Extract the [x, y] coordinate from the center of the cell holding the provided text.  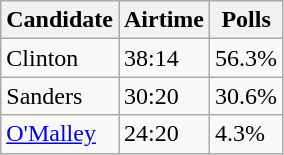
4.3% [246, 134]
38:14 [164, 58]
Airtime [164, 20]
56.3% [246, 58]
O'Malley [60, 134]
Polls [246, 20]
Clinton [60, 58]
30.6% [246, 96]
24:20 [164, 134]
Candidate [60, 20]
30:20 [164, 96]
Sanders [60, 96]
